Return the [X, Y] coordinate for the center point of the cell that contains the specified text.  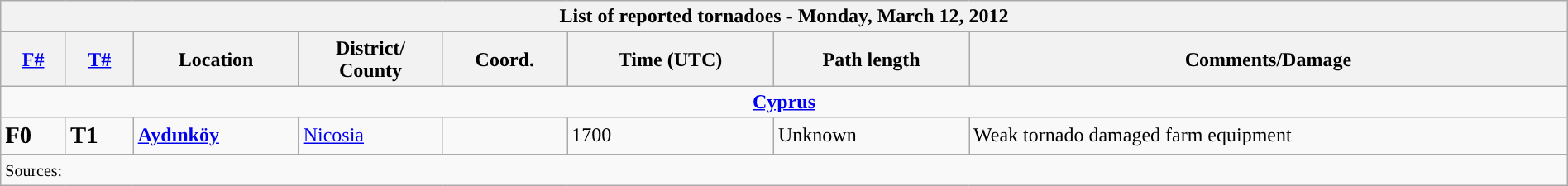
Path length [871, 60]
Coord. [504, 60]
Weak tornado damaged farm equipment [1269, 136]
T1 [99, 136]
T# [99, 60]
Sources: [784, 169]
Time (UTC) [671, 60]
Unknown [871, 136]
Aydınköy [216, 136]
1700 [671, 136]
F0 [33, 136]
Location [216, 60]
Comments/Damage [1269, 60]
List of reported tornadoes - Monday, March 12, 2012 [784, 17]
F# [33, 60]
Nicosia [370, 136]
Cyprus [784, 102]
District/County [370, 60]
